Return the (X, Y) coordinate for the center point of the cell that contains the specified text.  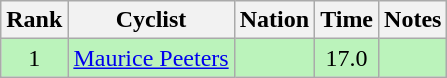
17.0 (347, 58)
Maurice Peeters (151, 58)
Cyclist (151, 20)
Rank (34, 20)
Notes (413, 20)
Nation (274, 20)
1 (34, 58)
Time (347, 20)
